Output the [x, y] coordinate of the center of the cell containing the given text.  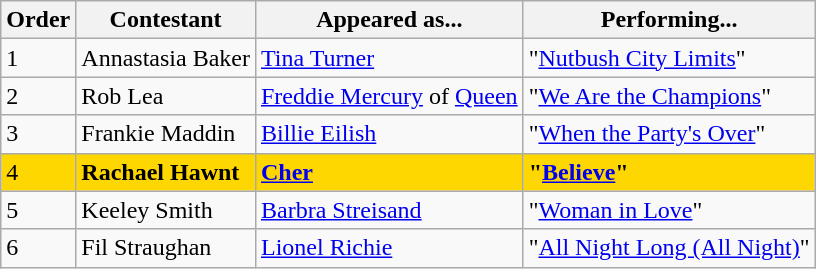
Keeley Smith [166, 210]
Annastasia Baker [166, 58]
Billie Eilish [389, 134]
"We Are the Champions" [669, 96]
Rachael Hawnt [166, 172]
6 [38, 248]
Cher [389, 172]
4 [38, 172]
Contestant [166, 20]
Appeared as... [389, 20]
Frankie Maddin [166, 134]
Order [38, 20]
Fil Straughan [166, 248]
"Believe" [669, 172]
"All Night Long (All Night)" [669, 248]
Rob Lea [166, 96]
Performing... [669, 20]
"Woman in Love" [669, 210]
5 [38, 210]
Lionel Richie [389, 248]
Barbra Streisand [389, 210]
"When the Party's Over" [669, 134]
3 [38, 134]
1 [38, 58]
"Nutbush City Limits" [669, 58]
2 [38, 96]
Tina Turner [389, 58]
Freddie Mercury of Queen [389, 96]
